Identify which cell holds the provided text, then report its [X, Y] central coordinate. 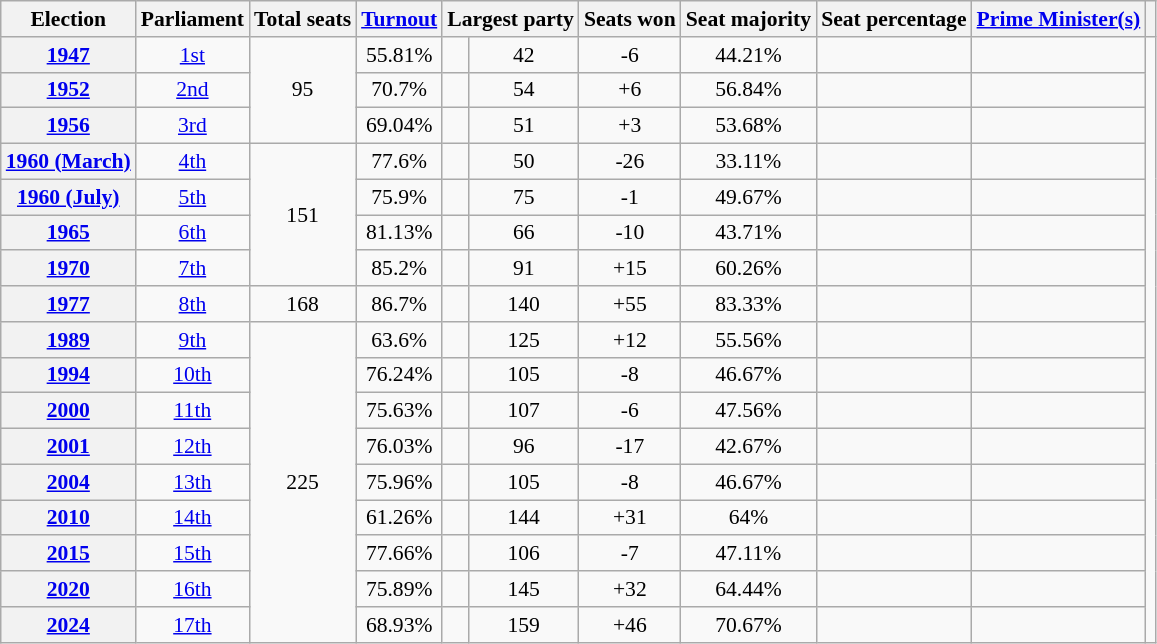
15th [192, 554]
+12 [630, 340]
69.04% [399, 126]
Election [68, 19]
106 [524, 554]
33.11% [748, 162]
2015 [68, 554]
107 [524, 411]
Seats won [630, 19]
51 [524, 126]
14th [192, 518]
77.6% [399, 162]
125 [524, 340]
Turnout [399, 19]
2000 [68, 411]
Total seats [302, 19]
64% [748, 518]
43.71% [748, 233]
83.33% [748, 304]
1952 [68, 90]
1947 [68, 55]
75.9% [399, 197]
1956 [68, 126]
-1 [630, 197]
10th [192, 375]
Prime Minister(s) [1059, 19]
75.63% [399, 411]
2024 [68, 625]
1977 [68, 304]
63.6% [399, 340]
96 [524, 447]
64.44% [748, 589]
55.56% [748, 340]
2020 [68, 589]
1960 (March) [68, 162]
140 [524, 304]
13th [192, 482]
+46 [630, 625]
91 [524, 269]
75.96% [399, 482]
1989 [68, 340]
54 [524, 90]
16th [192, 589]
75 [524, 197]
66 [524, 233]
151 [302, 215]
42.67% [748, 447]
+3 [630, 126]
70.67% [748, 625]
1st [192, 55]
+32 [630, 589]
53.68% [748, 126]
Parliament [192, 19]
47.11% [748, 554]
7th [192, 269]
56.84% [748, 90]
42 [524, 55]
1965 [68, 233]
49.67% [748, 197]
2nd [192, 90]
+55 [630, 304]
11th [192, 411]
3rd [192, 126]
1970 [68, 269]
2004 [68, 482]
60.26% [748, 269]
9th [192, 340]
2010 [68, 518]
68.93% [399, 625]
+31 [630, 518]
75.89% [399, 589]
-7 [630, 554]
50 [524, 162]
225 [302, 482]
144 [524, 518]
85.2% [399, 269]
76.03% [399, 447]
2001 [68, 447]
6th [192, 233]
Largest party [510, 19]
77.66% [399, 554]
12th [192, 447]
95 [302, 90]
+15 [630, 269]
61.26% [399, 518]
168 [302, 304]
4th [192, 162]
159 [524, 625]
Seat percentage [894, 19]
44.21% [748, 55]
47.56% [748, 411]
76.24% [399, 375]
-17 [630, 447]
86.7% [399, 304]
145 [524, 589]
55.81% [399, 55]
17th [192, 625]
1960 (July) [68, 197]
8th [192, 304]
+6 [630, 90]
1994 [68, 375]
Seat majority [748, 19]
70.7% [399, 90]
5th [192, 197]
-10 [630, 233]
-26 [630, 162]
81.13% [399, 233]
